From the cell containing the given text, extract its center point as (X, Y) coordinate. 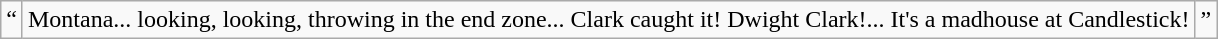
” (1206, 20)
“ (12, 20)
Montana... looking, looking, throwing in the end zone... Clark caught it! Dwight Clark!... It's a madhouse at Candlestick! (608, 20)
